For the text-containing cell, return its midpoint in [x, y] coordinate format. 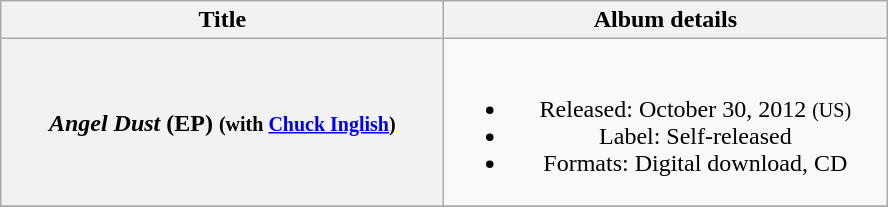
Album details [666, 20]
Title [222, 20]
Angel Dust (EP) (with Chuck Inglish) [222, 122]
Released: October 30, 2012 (US)Label: Self-releasedFormats: Digital download, CD [666, 122]
